Output the [X, Y] coordinate of the center of the cell containing the given text.  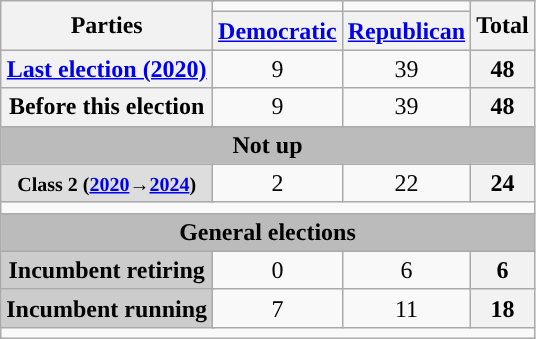
18 [503, 308]
Not up [268, 145]
24 [503, 183]
Last election (2020) [107, 69]
11 [406, 308]
22 [406, 183]
Incumbent running [107, 308]
Democratic [278, 31]
Total [503, 26]
2 [278, 183]
Class 2 (2020→2024) [107, 183]
0 [278, 270]
General elections [268, 232]
Parties [107, 26]
7 [278, 308]
Incumbent retiring [107, 270]
Republican [406, 31]
Before this election [107, 107]
